Output the (x, y) coordinate of the center of the cell containing the given text.  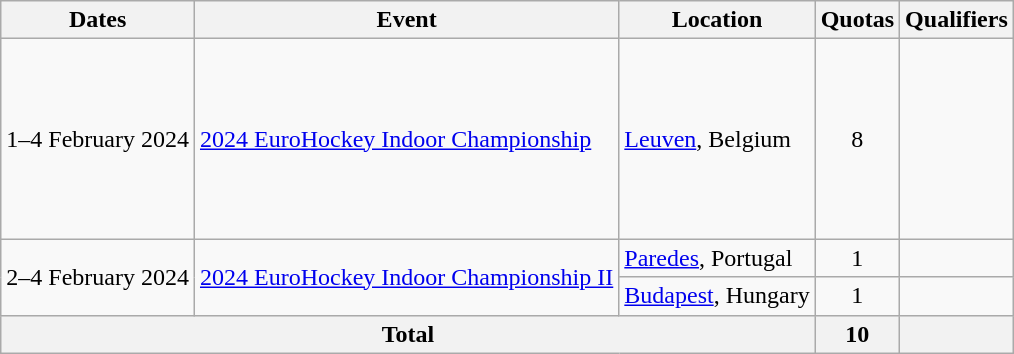
10 (857, 334)
Leuven, Belgium (717, 139)
2024 EuroHockey Indoor Championship II (406, 277)
Paredes, Portugal (717, 258)
Qualifiers (957, 20)
Event (406, 20)
Location (717, 20)
1–4 February 2024 (98, 139)
2024 EuroHockey Indoor Championship (406, 139)
Total (408, 334)
Dates (98, 20)
2–4 February 2024 (98, 277)
Budapest, Hungary (717, 296)
8 (857, 139)
Quotas (857, 20)
